Determine the [X, Y] coordinate at the center of the cell enclosing the given text.  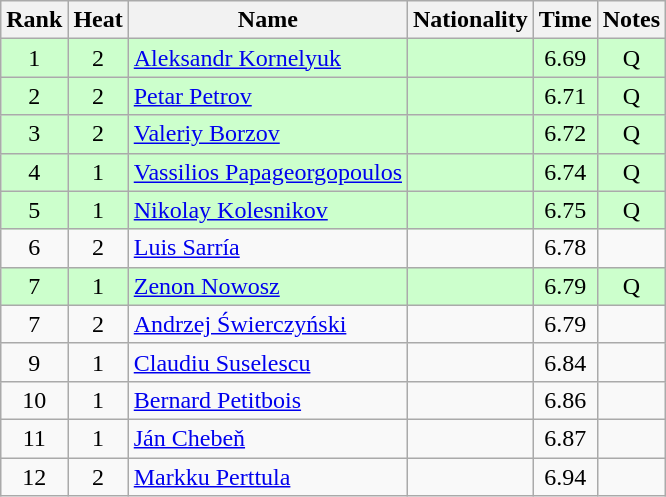
Markku Perttula [268, 477]
Ján Chebeň [268, 438]
Valeriy Borzov [268, 134]
6.94 [565, 477]
6.69 [565, 58]
Time [565, 20]
5 [34, 210]
9 [34, 362]
Zenon Nowosz [268, 286]
Heat [98, 20]
Luis Sarría [268, 248]
Name [268, 20]
Rank [34, 20]
Nikolay Kolesnikov [268, 210]
Vassilios Papageorgopoulos [268, 172]
Aleksandr Kornelyuk [268, 58]
4 [34, 172]
6 [34, 248]
12 [34, 477]
3 [34, 134]
11 [34, 438]
6.78 [565, 248]
6.86 [565, 400]
Claudiu Suselescu [268, 362]
Petar Petrov [268, 96]
6.71 [565, 96]
Nationality [471, 20]
10 [34, 400]
6.87 [565, 438]
6.84 [565, 362]
Andrzej Świerczyński [268, 324]
6.72 [565, 134]
Bernard Petitbois [268, 400]
6.75 [565, 210]
6.74 [565, 172]
Notes [631, 20]
